Return [X, Y] of the center of cell containing provided text 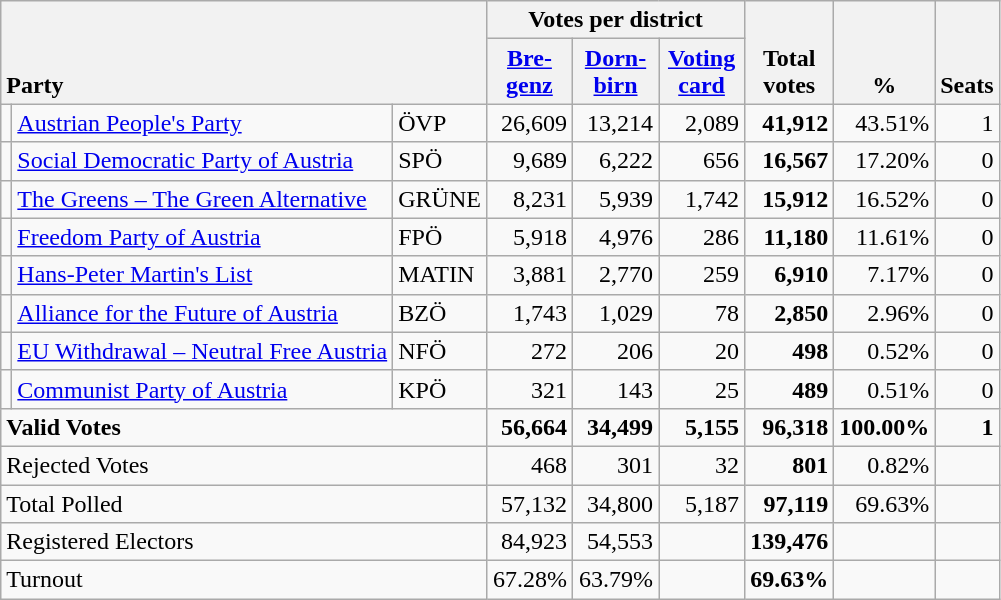
301 [615, 465]
SPÖ [440, 161]
Dorn-birn [615, 72]
139,476 [790, 542]
Turnout [244, 580]
Seats [967, 52]
The Greens – The Green Alternative [202, 199]
5,939 [615, 199]
FPÖ [440, 237]
Votingcard [702, 72]
97,119 [790, 503]
96,318 [790, 427]
9,689 [529, 161]
Totalvotes [790, 52]
Registered Electors [244, 542]
43.51% [884, 123]
Freedom Party of Austria [202, 237]
56,664 [529, 427]
5,155 [702, 427]
63.79% [615, 580]
Austrian People's Party [202, 123]
Rejected Votes [244, 465]
BZÖ [440, 313]
Party [244, 52]
54,553 [615, 542]
NFÖ [440, 351]
Alliance for the Future of Austria [202, 313]
EU Withdrawal – Neutral Free Austria [202, 351]
1,029 [615, 313]
13,214 [615, 123]
67.28% [529, 580]
498 [790, 351]
16.52% [884, 199]
25 [702, 389]
ÖVP [440, 123]
Valid Votes [244, 427]
15,912 [790, 199]
2,089 [702, 123]
57,132 [529, 503]
3,881 [529, 275]
5,918 [529, 237]
2,770 [615, 275]
1,742 [702, 199]
KPÖ [440, 389]
11.61% [884, 237]
801 [790, 465]
MATIN [440, 275]
489 [790, 389]
34,499 [615, 427]
100.00% [884, 427]
0.52% [884, 351]
5,187 [702, 503]
Total Polled [244, 503]
468 [529, 465]
1,743 [529, 313]
259 [702, 275]
32 [702, 465]
26,609 [529, 123]
0.82% [884, 465]
206 [615, 351]
Social Democratic Party of Austria [202, 161]
Hans-Peter Martin's List [202, 275]
84,923 [529, 542]
41,912 [790, 123]
286 [702, 237]
6,910 [790, 275]
Bre-genz [529, 72]
2.96% [884, 313]
4,976 [615, 237]
7.17% [884, 275]
11,180 [790, 237]
Votes per district [615, 20]
143 [615, 389]
8,231 [529, 199]
321 [529, 389]
2,850 [790, 313]
0.51% [884, 389]
20 [702, 351]
272 [529, 351]
6,222 [615, 161]
34,800 [615, 503]
16,567 [790, 161]
% [884, 52]
656 [702, 161]
Communist Party of Austria [202, 389]
17.20% [884, 161]
78 [702, 313]
GRÜNE [440, 199]
